Search for the cell housing the specified text and yield its [x, y] center coordinate. 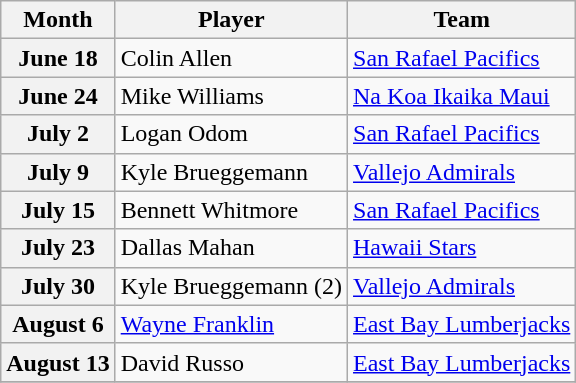
June 24 [58, 96]
Team [462, 20]
Month [58, 20]
Colin Allen [231, 58]
June 18 [58, 58]
July 15 [58, 210]
Wayne Franklin [231, 324]
Bennett Whitmore [231, 210]
July 23 [58, 248]
Hawaii Stars [462, 248]
Kyle Brueggemann [231, 172]
July 30 [58, 286]
July 9 [58, 172]
Player [231, 20]
Mike Williams [231, 96]
David Russo [231, 362]
Dallas Mahan [231, 248]
August 6 [58, 324]
July 2 [58, 134]
August 13 [58, 362]
Logan Odom [231, 134]
Na Koa Ikaika Maui [462, 96]
Kyle Brueggemann (2) [231, 286]
